Scan for the cell matching the given text and deliver its (x, y) coordinate at center. 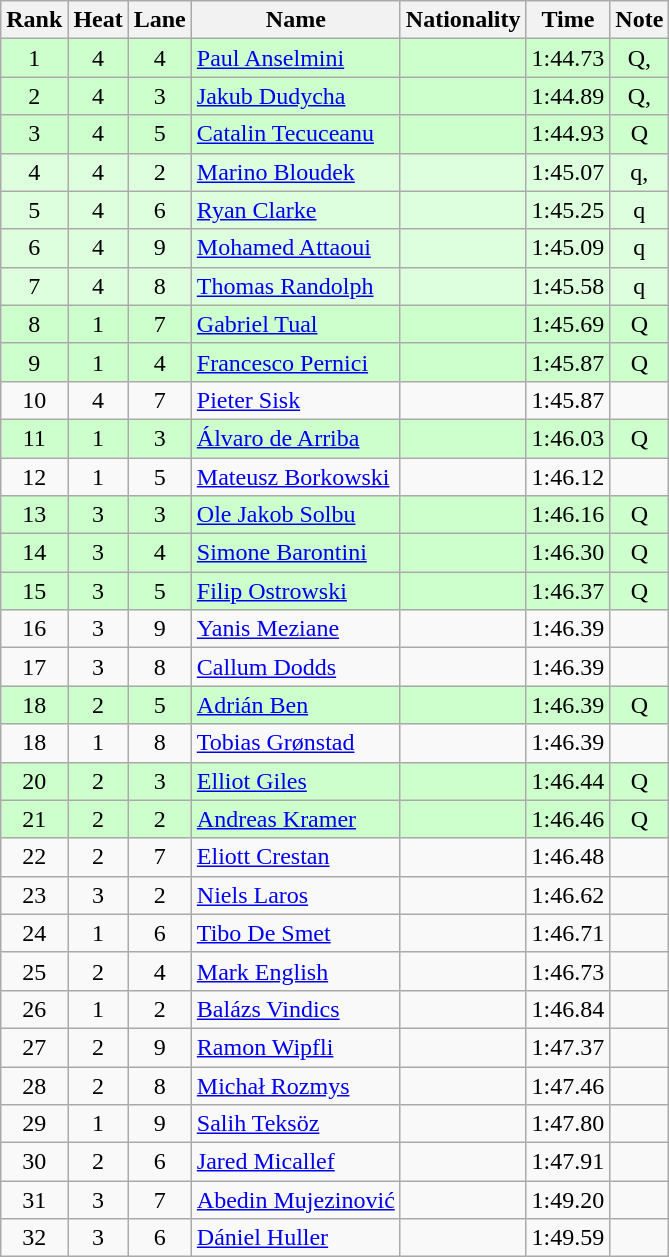
1:45.58 (568, 286)
1:49.59 (568, 1238)
1:45.25 (568, 210)
Abedin Mujezinović (296, 1200)
Mohamed Attaoui (296, 248)
Ole Jakob Solbu (296, 515)
Elliot Giles (296, 781)
Mateusz Borkowski (296, 477)
31 (34, 1200)
10 (34, 400)
13 (34, 515)
17 (34, 667)
1:46.48 (568, 857)
Filip Ostrowski (296, 591)
1:47.46 (568, 1085)
1:44.89 (568, 96)
1:46.30 (568, 553)
Gabriel Tual (296, 324)
14 (34, 553)
1:46.84 (568, 1009)
Andreas Kramer (296, 819)
21 (34, 819)
1:46.71 (568, 933)
1:46.12 (568, 477)
1:45.69 (568, 324)
11 (34, 438)
Heat (98, 20)
Simone Barontini (296, 553)
Niels Laros (296, 895)
Balázs Vindics (296, 1009)
25 (34, 971)
28 (34, 1085)
24 (34, 933)
Ramon Wipfli (296, 1047)
Adrián Ben (296, 705)
1:46.44 (568, 781)
Yanis Meziane (296, 629)
26 (34, 1009)
1:49.20 (568, 1200)
1:46.37 (568, 591)
30 (34, 1162)
Marino Bloudek (296, 172)
1:45.09 (568, 248)
1:47.37 (568, 1047)
Tibo De Smet (296, 933)
Rank (34, 20)
1:47.80 (568, 1124)
Eliott Crestan (296, 857)
Thomas Randolph (296, 286)
q, (640, 172)
20 (34, 781)
1:46.03 (568, 438)
Ryan Clarke (296, 210)
1:47.91 (568, 1162)
1:45.07 (568, 172)
Catalin Tecuceanu (296, 134)
Salih Teksöz (296, 1124)
23 (34, 895)
1:46.46 (568, 819)
Time (568, 20)
16 (34, 629)
1:44.93 (568, 134)
29 (34, 1124)
Jared Micallef (296, 1162)
27 (34, 1047)
Paul Anselmini (296, 58)
1:46.73 (568, 971)
Lane (160, 20)
Name (296, 20)
22 (34, 857)
Álvaro de Arriba (296, 438)
Nationality (463, 20)
Michał Rozmys (296, 1085)
32 (34, 1238)
Dániel Huller (296, 1238)
Mark English (296, 971)
Callum Dodds (296, 667)
Pieter Sisk (296, 400)
Jakub Dudycha (296, 96)
1:46.16 (568, 515)
1:46.62 (568, 895)
12 (34, 477)
1:44.73 (568, 58)
Francesco Pernici (296, 362)
15 (34, 591)
Note (640, 20)
Tobias Grønstad (296, 743)
